Capture the cell that displays the provided text and extract its [X, Y] central coordinate. 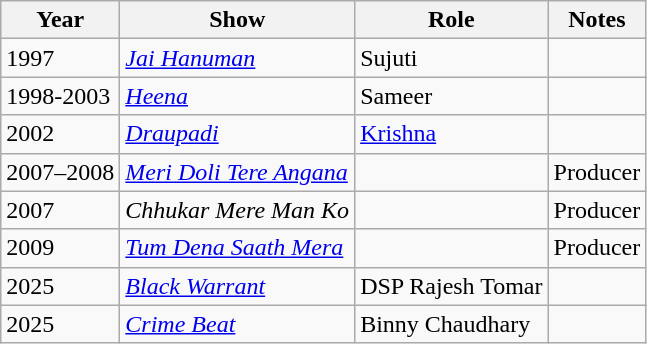
Year [60, 20]
Heena [238, 96]
Krishna [452, 134]
Show [238, 20]
2009 [60, 248]
1998-2003 [60, 96]
Role [452, 20]
1997 [60, 58]
Sujuti [452, 58]
DSP Rajesh Tomar [452, 286]
Jai Hanuman [238, 58]
2007 [60, 210]
Draupadi [238, 134]
Black Warrant [238, 286]
Binny Chaudhary [452, 324]
Chhukar Mere Man Ko [238, 210]
Tum Dena Saath Mera [238, 248]
Sameer [452, 96]
Notes [597, 20]
2002 [60, 134]
Meri Doli Tere Angana [238, 172]
Crime Beat [238, 324]
2007–2008 [60, 172]
